Locate the cell with the specified text and output its (X, Y) center coordinate. 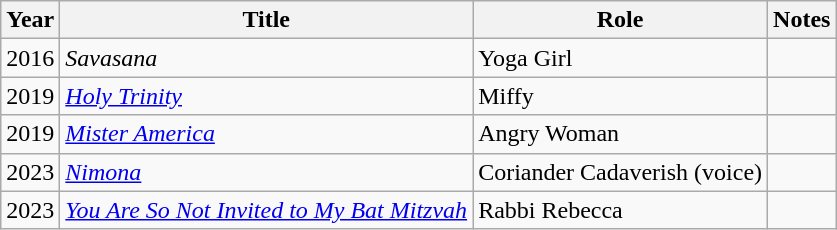
Nimona (266, 172)
Rabbi Rebecca (620, 210)
Angry Woman (620, 134)
Savasana (266, 58)
Coriander Cadaverish (voice) (620, 172)
Title (266, 20)
Miffy (620, 96)
Mister America (266, 134)
Notes (802, 20)
Role (620, 20)
2016 (30, 58)
Year (30, 20)
Holy Trinity (266, 96)
You Are So Not Invited to My Bat Mitzvah (266, 210)
Yoga Girl (620, 58)
